Detect which cell encompasses the target text, then output its (x, y) center coordinate. 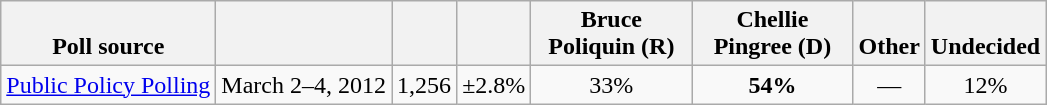
Other (889, 34)
BrucePoliquin (R) (612, 34)
±2.8% (494, 85)
1,256 (424, 85)
ChelliePingree (D) (772, 34)
Undecided (985, 34)
Poll source (108, 34)
March 2–4, 2012 (304, 85)
Public Policy Polling (108, 85)
— (889, 85)
12% (985, 85)
54% (772, 85)
33% (612, 85)
